For the text-containing cell, return its midpoint in [X, Y] coordinate format. 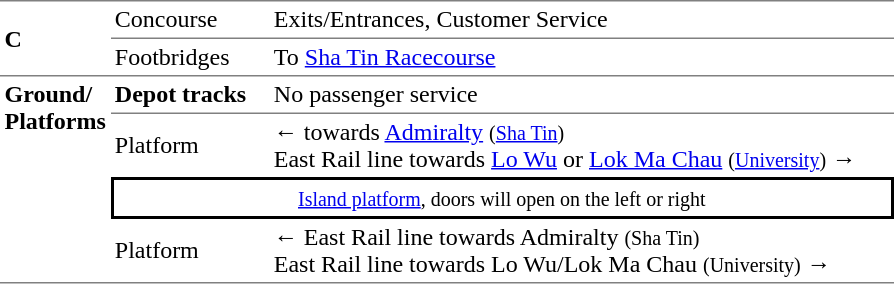
← towards Admiralty (Sha Tin) East Rail line towards Lo Wu or Lok Ma Chau (University) → [581, 146]
← East Rail line towards Admiralty (Sha Tin) East Rail line towards Lo Wu/Lok Ma Chau (University) → [581, 251]
Depot tracks [190, 95]
Ground/Platforms [55, 180]
Footbridges [190, 58]
No passenger service [581, 95]
Island platform, doors will open on the left or right [502, 198]
To Sha Tin Racecourse [581, 58]
C [55, 38]
Concourse [190, 20]
Exits/Entrances, Customer Service [581, 20]
